Output the [X, Y] coordinate of the center of the cell containing the given text.  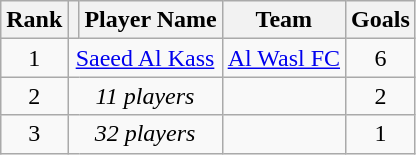
Rank [34, 20]
32 players [145, 134]
Saeed Al Kass [145, 58]
Player Name [150, 20]
Al Wasl FC [284, 58]
Goals [381, 20]
6 [381, 58]
Team [284, 20]
11 players [145, 96]
3 [34, 134]
